Locate the cell with the specified text and output its [X, Y] center coordinate. 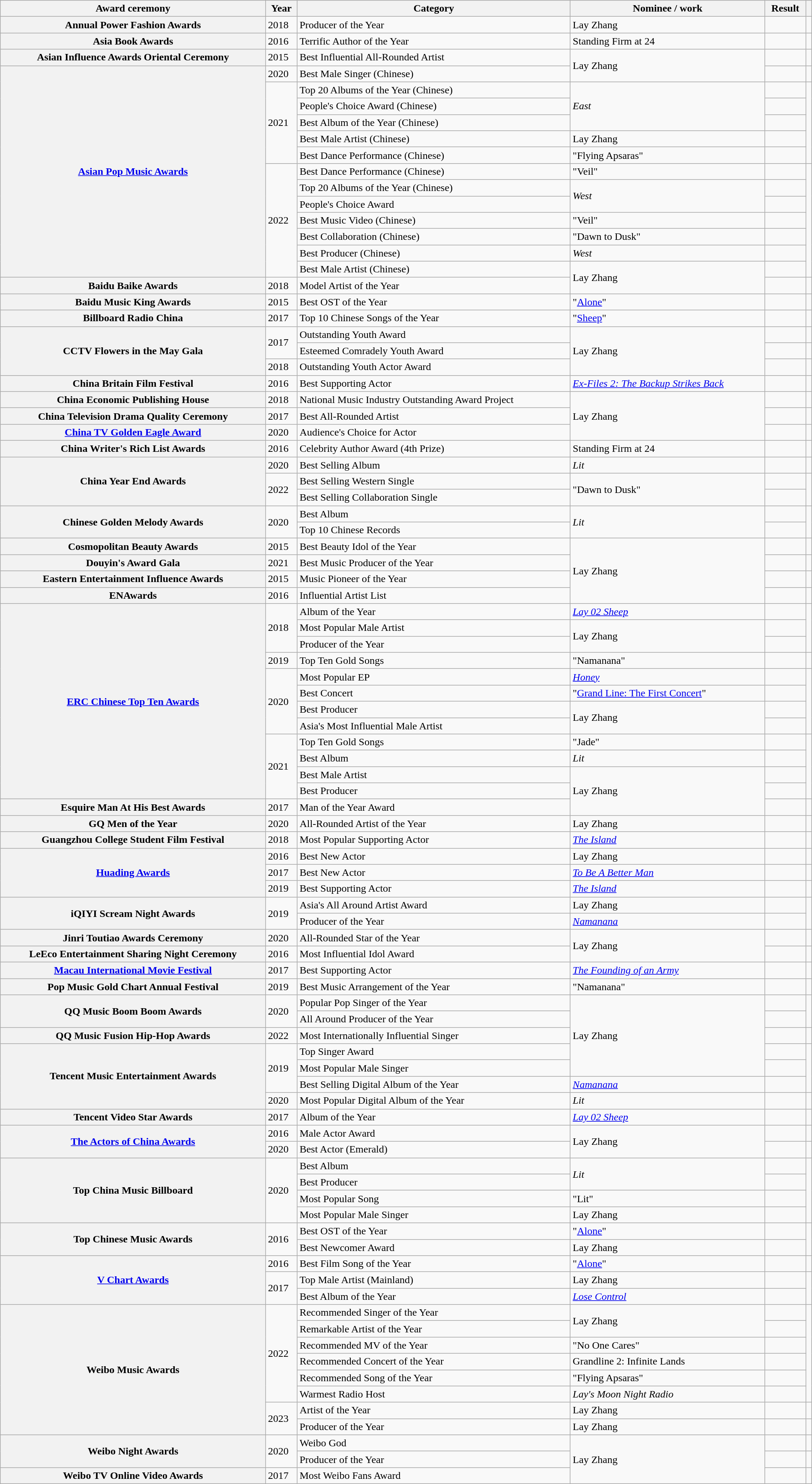
Outstanding Youth Award [434, 334]
Eastern Entertainment Influence Awards [133, 579]
Best Beauty Idol of the Year [434, 546]
Weibo Night Awards [133, 1451]
Huading Awards [133, 872]
Best All-Rounded Artist [434, 416]
Award ceremony [133, 9]
China Writer's Rich List Awards [133, 448]
China Economic Publishing House [133, 400]
Most Popular Male Artist [434, 628]
"Sheep" [668, 318]
Best Selling Western Single [434, 481]
Douyin's Award Gala [133, 563]
Best Album of the Year [434, 1296]
Weibo TV Online Video Awards [133, 1475]
Year [281, 9]
Lose Control [668, 1296]
Best Selling Digital Album of the Year [434, 1084]
All-Rounded Artist of the Year [434, 824]
Cosmopolitan Beauty Awards [133, 546]
Asian Influence Awards Oriental Ceremony [133, 57]
To Be A Better Man [668, 872]
China Year End Awards [133, 481]
Most Popular EP [434, 677]
China Television Drama Quality Ceremony [133, 416]
Asia's All Around Artist Award [434, 905]
Best Influential All-Rounded Artist [434, 57]
Outstanding Youth Actor Award [434, 367]
Terrific Author of the Year [434, 41]
China TV Golden Eagle Award [133, 432]
Honey [668, 677]
Best Album of the Year (Chinese) [434, 122]
The Founding of an Army [668, 970]
Best Concert [434, 693]
Billboard Radio China [133, 318]
People's Choice Award (Chinese) [434, 106]
Best Actor (Emerald) [434, 1150]
ERC Chinese Top Ten Awards [133, 702]
Best Male Singer (Chinese) [434, 74]
V Chart Awards [133, 1280]
2023 [281, 1418]
Weibo God [434, 1443]
Top 10 Chinese Songs of the Year [434, 318]
Man of the Year Award [434, 807]
Remarkable Artist of the Year [434, 1329]
Best Music Arrangement of the Year [434, 986]
People's Choice Award [434, 204]
Baidu Baike Awards [133, 286]
Best Film Song of the Year [434, 1264]
Category [434, 9]
Music Pioneer of the Year [434, 579]
Best Male Artist [434, 775]
National Music Industry Outstanding Award Project [434, 400]
Annual Power Fashion Awards [133, 25]
Recommended Concert of the Year [434, 1362]
Best Music Video (Chinese) [434, 221]
Audience's Choice for Actor [434, 432]
Male Actor Award [434, 1133]
Recommended Song of the Year [434, 1378]
Top China Music Billboard [133, 1190]
All Around Producer of the Year [434, 1019]
Best Producer (Chinese) [434, 253]
Warmest Radio Host [434, 1394]
Esteemed Comradely Youth Award [434, 351]
Pop Music Gold Chart Annual Festival [133, 986]
The Actors of China Awards [133, 1141]
"Grand Line: The First Concert" [668, 693]
ENAwards [133, 595]
Popular Pop Singer of the Year [434, 1003]
Top Singer Award [434, 1052]
"Jade" [668, 742]
Tencent Video Star Awards [133, 1117]
Artist of the Year [434, 1410]
Best Music Producer of the Year [434, 563]
Recommended Singer of the Year [434, 1313]
"No One Cares" [668, 1345]
Grandline 2: Infinite Lands [668, 1362]
Nominee / work [668, 9]
Macau International Movie Festival [133, 970]
Ex-Files 2: The Backup Strikes Back [668, 383]
Most Popular Digital Album of the Year [434, 1101]
Top Male Artist (Mainland) [434, 1280]
Best Collaboration (Chinese) [434, 237]
Weibo Music Awards [133, 1370]
Guangzhou College Student Film Festival [133, 840]
QQ Music Boom Boom Awards [133, 1011]
Celebrity Author Award (4th Prize) [434, 448]
Baidu Music King Awards [133, 302]
LeEco Entertainment Sharing Night Ceremony [133, 954]
Influential Artist List [434, 595]
All-Rounded Star of the Year [434, 938]
Top Chinese Music Awards [133, 1239]
Top 10 Chinese Records [434, 530]
Chinese Golden Melody Awards [133, 522]
Best Selling Collaboration Single [434, 498]
Most Popular Song [434, 1198]
Jinri Toutiao Awards Ceremony [133, 938]
Most Weibo Fans Award [434, 1475]
iQIYI Scream Night Awards [133, 913]
Asian Pop Music Awards [133, 171]
Most Internationally Influential Singer [434, 1036]
Lay's Moon Night Radio [668, 1394]
"Lit" [668, 1198]
Esquire Man At His Best Awards [133, 807]
Best Newcomer Award [434, 1248]
Recommended MV of the Year [434, 1345]
Asia Book Awards [133, 41]
China Britain Film Festival [133, 383]
GQ Men of the Year [133, 824]
Best Selling Album [434, 465]
Most Popular Supporting Actor [434, 840]
East [668, 106]
CCTV Flowers in the May Gala [133, 351]
Most Influential Idol Award [434, 954]
Tencent Music Entertainment Awards [133, 1076]
QQ Music Fusion Hip-Hop Awards [133, 1036]
Model Artist of the Year [434, 286]
Result [785, 9]
Asia's Most Influential Male Artist [434, 726]
